For the text-containing cell, return its midpoint in (x, y) coordinate format. 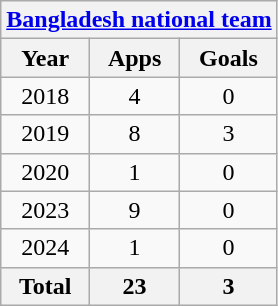
8 (135, 134)
4 (135, 96)
Year (46, 58)
Goals (229, 58)
9 (135, 210)
2019 (46, 134)
Apps (135, 58)
2023 (46, 210)
23 (135, 286)
Bangladesh national team (139, 20)
Total (46, 286)
2018 (46, 96)
2020 (46, 172)
2024 (46, 248)
